Extract the [X, Y] coordinate from the center of the cell holding the provided text.  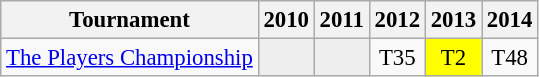
Tournament [130, 20]
2010 [286, 20]
T2 [453, 58]
2012 [397, 20]
T48 [510, 58]
T35 [397, 58]
2013 [453, 20]
The Players Championship [130, 58]
2014 [510, 20]
2011 [342, 20]
